Search for the cell housing the specified text and yield its (x, y) center coordinate. 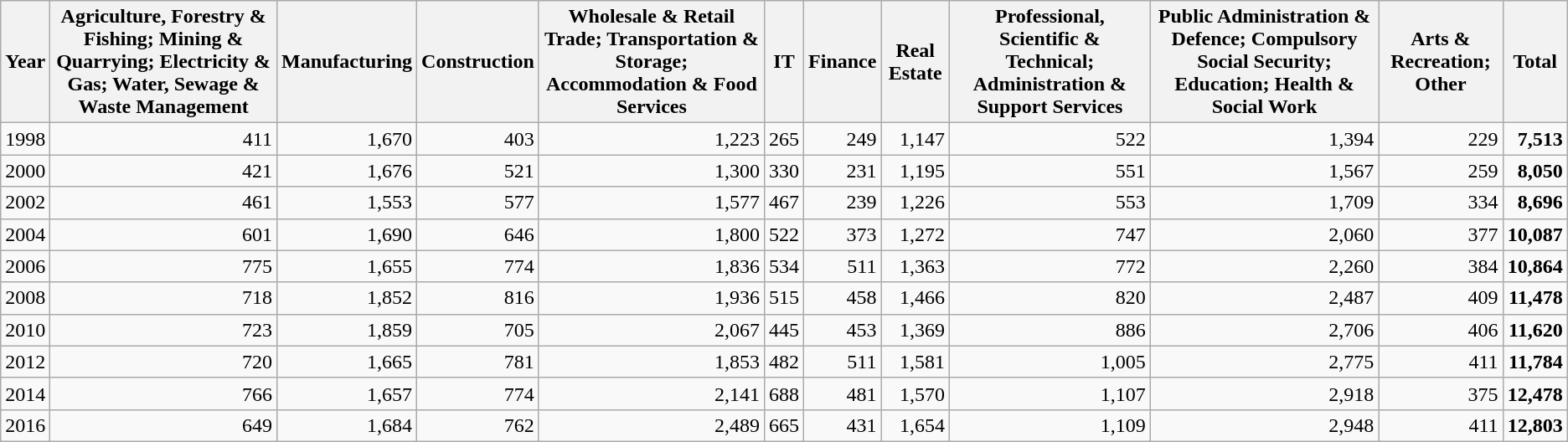
1,570 (916, 393)
718 (164, 298)
2000 (25, 171)
2,260 (1264, 266)
2016 (25, 425)
461 (164, 203)
12,803 (1534, 425)
1,654 (916, 425)
1,369 (916, 330)
2,948 (1264, 425)
1,195 (916, 171)
1,684 (347, 425)
781 (478, 362)
705 (478, 330)
577 (478, 203)
1,272 (916, 234)
431 (843, 425)
1,466 (916, 298)
265 (784, 139)
2,706 (1264, 330)
11,620 (1534, 330)
481 (843, 393)
11,784 (1534, 362)
409 (1441, 298)
1,676 (347, 171)
688 (784, 393)
1,005 (1050, 362)
2002 (25, 203)
IT (784, 62)
646 (478, 234)
458 (843, 298)
1,709 (1264, 203)
445 (784, 330)
1,107 (1050, 393)
2014 (25, 393)
772 (1050, 266)
2012 (25, 362)
2,141 (652, 393)
373 (843, 234)
515 (784, 298)
249 (843, 139)
1,567 (1264, 171)
231 (843, 171)
Public Administration & Defence; Compulsory Social Security; Education; Health & Social Work (1264, 62)
1,657 (347, 393)
1,363 (916, 266)
Finance (843, 62)
Construction (478, 62)
521 (478, 171)
2008 (25, 298)
2010 (25, 330)
2006 (25, 266)
1,223 (652, 139)
259 (1441, 171)
601 (164, 234)
1,226 (916, 203)
11,478 (1534, 298)
Arts & Recreation; Other (1441, 62)
1,147 (916, 139)
Agriculture, Forestry & Fishing; Mining & Quarrying; Electricity & Gas; Water, Sewage & Waste Management (164, 62)
239 (843, 203)
1,936 (652, 298)
375 (1441, 393)
12,478 (1534, 393)
10,087 (1534, 234)
7,513 (1534, 139)
8,696 (1534, 203)
820 (1050, 298)
1,852 (347, 298)
665 (784, 425)
2,067 (652, 330)
816 (478, 298)
762 (478, 425)
1,800 (652, 234)
334 (1441, 203)
1,655 (347, 266)
403 (478, 139)
384 (1441, 266)
1998 (25, 139)
551 (1050, 171)
2,775 (1264, 362)
1,300 (652, 171)
534 (784, 266)
775 (164, 266)
330 (784, 171)
453 (843, 330)
Real Estate (916, 62)
Total (1534, 62)
Wholesale & Retail Trade; Transportation & Storage; Accommodation & Food Services (652, 62)
2,487 (1264, 298)
2004 (25, 234)
723 (164, 330)
1,670 (347, 139)
553 (1050, 203)
1,853 (652, 362)
Year (25, 62)
10,864 (1534, 266)
1,581 (916, 362)
1,836 (652, 266)
1,690 (347, 234)
2,918 (1264, 393)
886 (1050, 330)
747 (1050, 234)
1,394 (1264, 139)
1,553 (347, 203)
1,859 (347, 330)
Manufacturing (347, 62)
649 (164, 425)
229 (1441, 139)
1,665 (347, 362)
482 (784, 362)
406 (1441, 330)
8,050 (1534, 171)
1,109 (1050, 425)
Professional, Scientific & Technical; Administration & Support Services (1050, 62)
1,577 (652, 203)
421 (164, 171)
2,489 (652, 425)
766 (164, 393)
467 (784, 203)
2,060 (1264, 234)
720 (164, 362)
377 (1441, 234)
